Locate the cell with the specified text and output its (x, y) center coordinate. 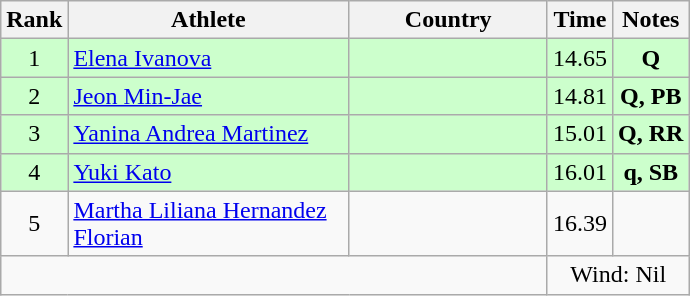
Athlete (208, 20)
Wind: Nil (618, 275)
Time (580, 20)
2 (34, 96)
1 (34, 58)
Martha Liliana Hernandez Florian (208, 224)
16.01 (580, 172)
Q, RR (651, 134)
Q (651, 58)
5 (34, 224)
Yuki Kato (208, 172)
14.81 (580, 96)
Q, PB (651, 96)
14.65 (580, 58)
Country (448, 20)
Yanina Andrea Martinez (208, 134)
Elena Ivanova (208, 58)
3 (34, 134)
16.39 (580, 224)
15.01 (580, 134)
Rank (34, 20)
Notes (651, 20)
Jeon Min-Jae (208, 96)
4 (34, 172)
q, SB (651, 172)
